Find where the given text appears and provide that cell's center as [X, Y] coordinate. 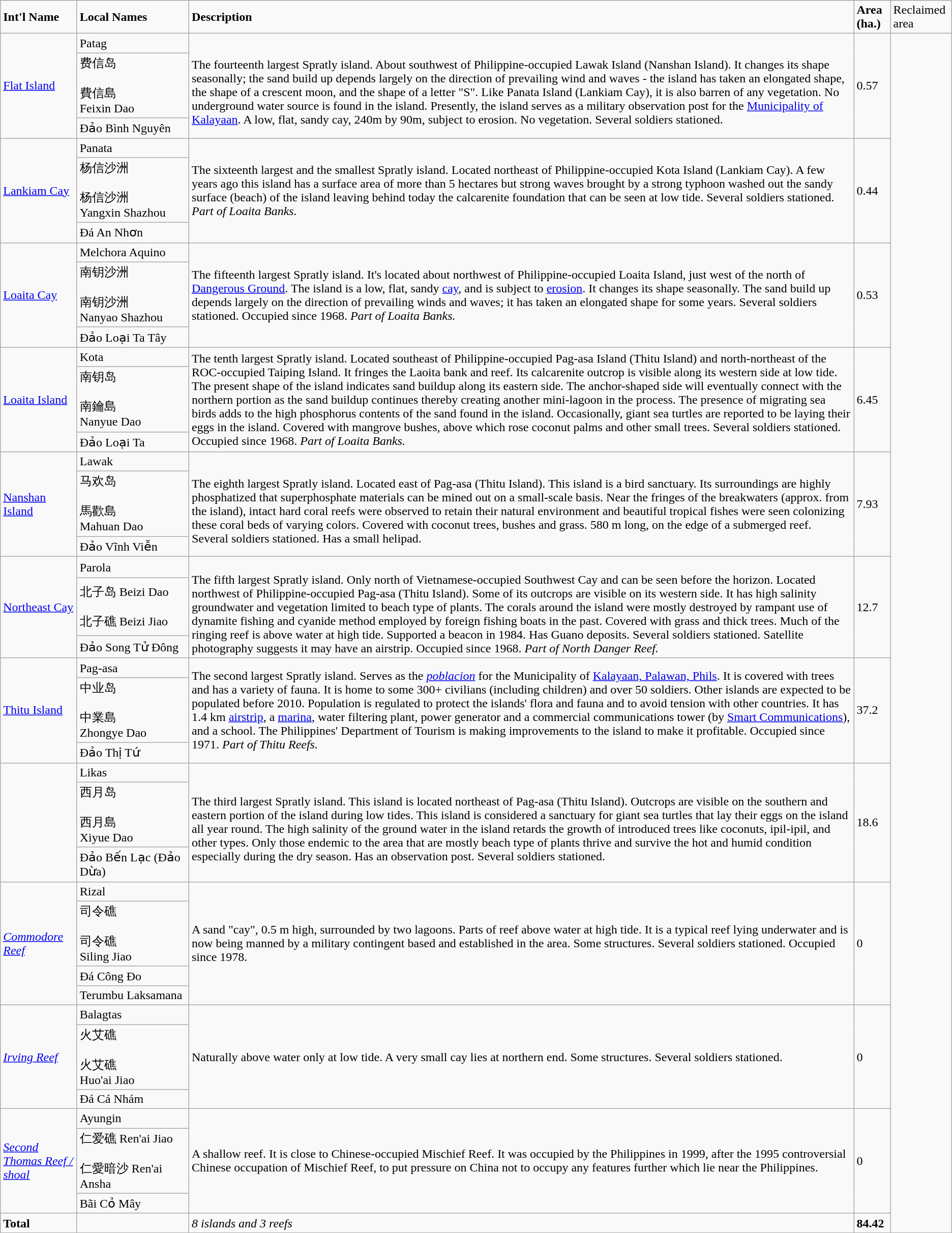
Rizal [133, 891]
Đảo Vĩnh Viễn [133, 547]
Terumbu Laksamana [133, 995]
Loaita Island [39, 400]
费信岛 費信島 Feixin Dao [133, 85]
Đảo Loại Ta Tây [133, 337]
Patag [133, 43]
Total [39, 1223]
中业岛 中業島 Zhongye Dao [133, 710]
Panata [133, 148]
Đảo Song Tử Đông [133, 647]
Nanshan Island [39, 504]
Kota [133, 357]
Likas [133, 772]
Area (ha.) [872, 17]
Đá Công Đo [133, 976]
北子岛 Beizi Dao 北子礁 Beizi Jiao [133, 607]
6.45 [872, 400]
Đảo Thị Tứ [133, 753]
Balagtas [133, 1014]
Đảo Loại Ta [133, 442]
南钥沙洲 南钥沙洲 Nanyao Shazhou [133, 294]
Thitu Island [39, 710]
Bãi Cỏ Mây [133, 1204]
Commodore Reef [39, 943]
0.57 [872, 86]
Naturally above water only at low tide. A very small cay lies at northern end. Some structures. Several soldiers stationed. [521, 1057]
84.42 [872, 1223]
仁爱礁 Ren'ai Jiao 仁愛暗沙 Ren'ai Ansha [133, 1161]
Lankiam Cay [39, 191]
Đảo Bến Lạc (Đảo Dừa) [133, 864]
Melchora Aquino [133, 252]
Ayungin [133, 1119]
司令礁 司令礁 Siling Jiao [133, 934]
0.53 [872, 295]
8 islands and 3 reefs [521, 1223]
18.6 [872, 822]
Loaita Cay [39, 295]
Đá An Nhơn [133, 233]
7.93 [872, 504]
Đảo Bình Nguyên [133, 128]
Description [521, 17]
Int'l Name [39, 17]
Lawak [133, 462]
12.7 [872, 607]
37.2 [872, 710]
Local Names [133, 17]
Flat Island [39, 86]
Parola [133, 567]
西月岛 西月島 Xiyue Dao [133, 815]
Pag-asa [133, 668]
南钥岛 南鑰島 Nanyue Dao [133, 399]
火艾礁 火艾礁Huo'ai Jiao [133, 1057]
0.44 [872, 191]
杨信沙洲 杨信沙洲 Yangxin Shazhou [133, 190]
Irving Reef [39, 1057]
Đá Cá Nhám [133, 1099]
Northeast Cay [39, 607]
马欢岛 馬歡島 Mahuan Dao [133, 504]
Second Thomas Reef / shoal [39, 1161]
Reclaimed area [921, 17]
